Find where the given text appears and provide that cell's center as (X, Y) coordinate. 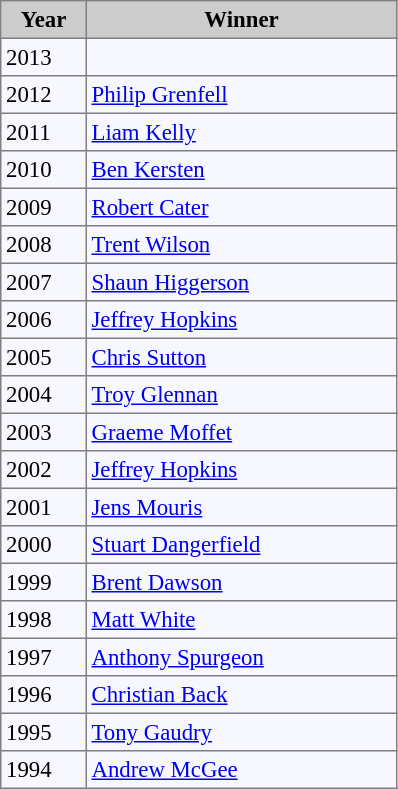
Troy Glennan (241, 395)
1998 (44, 620)
Shaun Higgerson (241, 282)
Year (44, 20)
2012 (44, 95)
2004 (44, 395)
1997 (44, 657)
2007 (44, 282)
Brent Dawson (241, 582)
Andrew McGee (241, 770)
Christian Back (241, 695)
Anthony Spurgeon (241, 657)
2001 (44, 507)
Stuart Dangerfield (241, 545)
2009 (44, 207)
2011 (44, 132)
Ben Kersten (241, 170)
Chris Sutton (241, 357)
Graeme Moffet (241, 432)
2002 (44, 470)
Trent Wilson (241, 245)
Winner (241, 20)
2005 (44, 357)
2010 (44, 170)
1995 (44, 732)
2013 (44, 57)
Liam Kelly (241, 132)
Tony Gaudry (241, 732)
2006 (44, 320)
2008 (44, 245)
Matt White (241, 620)
1996 (44, 695)
1999 (44, 582)
Philip Grenfell (241, 95)
2000 (44, 545)
2003 (44, 432)
Robert Cater (241, 207)
Jens Mouris (241, 507)
1994 (44, 770)
